Capture the cell that displays the provided text and extract its [X, Y] central coordinate. 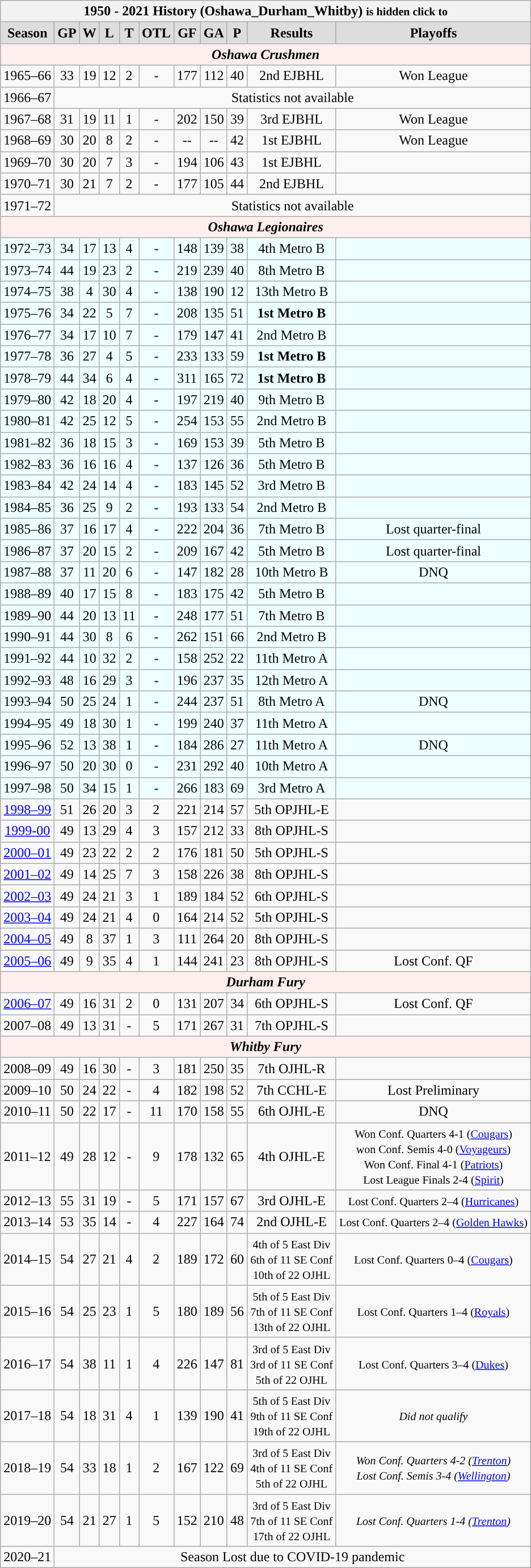
2006–07 [27, 1004]
2009–10 [27, 1090]
131 [187, 1004]
2000–01 [27, 853]
5th OPJHL-E [292, 810]
286 [213, 745]
1976–77 [27, 335]
Playoffs [433, 33]
9th Metro B [292, 400]
3rd Metro B [292, 486]
7th CCHL-E [292, 1090]
13th Metro B [292, 292]
GF [187, 33]
1989–90 [27, 615]
2nd OJHL-E [292, 1222]
1984–85 [27, 507]
172 [213, 1259]
252 [213, 659]
150 [213, 119]
2015–16 [27, 1311]
240 [213, 723]
2012–13 [27, 1201]
1971–72 [27, 205]
1987–88 [27, 572]
176 [187, 853]
Oshawa Crushmen [265, 54]
4th of 5 East Div6th of 11 SE Conf10th of 22 OJHL [292, 1259]
2008–09 [27, 1069]
239 [213, 270]
81 [237, 1363]
3rd Metro A [292, 788]
1979–80 [27, 400]
132 [213, 1156]
2014–15 [27, 1259]
2001–02 [27, 874]
241 [213, 961]
1968–69 [27, 141]
222 [187, 529]
208 [187, 313]
1975–76 [27, 313]
179 [187, 335]
248 [187, 615]
244 [187, 702]
Lost Conf. Quarters 2–4 (Hurricanes) [433, 1201]
4th OJHL-E [292, 1156]
250 [213, 1069]
1967–68 [27, 119]
122 [213, 1468]
209 [187, 550]
Lost Conf. Quarters 0–4 (Cougars) [433, 1259]
264 [213, 939]
5th of 5 East Div7th of 11 SE Conf13th of 22 OJHL [292, 1311]
1977–78 [27, 357]
231 [187, 766]
198 [213, 1090]
2016–17 [27, 1363]
Won Conf. Quarters 4-2 (Trenton)Lost Conf. Semis 3-4 (Wellington) [433, 1468]
Did not qualify [433, 1416]
5th of 5 East Div9th of 11 SE Conf19th of 22 OJHL [292, 1416]
12th Metro A [292, 680]
L [109, 33]
1999-00 [27, 831]
151 [213, 637]
221 [187, 810]
74 [237, 1222]
2005–06 [27, 961]
1982–83 [27, 464]
8th Metro A [292, 702]
Lost Conf. Quarters 1–4 (Royals) [433, 1311]
194 [187, 162]
Lost Conf. Quarters 3–4 (Dukes) [433, 1363]
1992–93 [27, 680]
1997–98 [27, 788]
2011–12 [27, 1156]
65 [237, 1156]
137 [187, 464]
262 [187, 637]
106 [213, 162]
3rd of 5 East Div7th of 11 SE Conf17th of 22 OJHL [292, 1520]
1998–99 [27, 810]
1978–79 [27, 378]
170 [187, 1112]
67 [237, 1201]
105 [213, 184]
1993–94 [27, 702]
1991–92 [27, 659]
227 [187, 1222]
72 [237, 378]
2019–20 [27, 1520]
199 [187, 723]
GA [213, 33]
Lost Conf. Quarters 1-4 (Trenton) [433, 1520]
152 [187, 1520]
3rd of 5 East Div3rd of 11 SE Conf5th of 22 OJHL [292, 1363]
112 [213, 76]
Season Lost due to COVID-19 pandemic [293, 1557]
57 [237, 810]
Season [27, 33]
165 [213, 378]
7th OJHL-R [292, 1069]
254 [187, 421]
180 [187, 1311]
32 [109, 659]
Whitby Fury [265, 1047]
Oshawa Legionaires [265, 227]
1995–96 [27, 745]
292 [213, 766]
175 [213, 594]
2007–08 [27, 1025]
1981–82 [27, 443]
2002–03 [27, 896]
202 [187, 119]
7th OPJHL-S [292, 1025]
178 [187, 1156]
233 [187, 357]
193 [187, 507]
1983–84 [27, 486]
1986–87 [27, 550]
Lost Conf. Quarters 2–4 (Golden Hawks) [433, 1222]
26 [90, 810]
212 [213, 831]
1996–97 [27, 766]
1990–91 [27, 637]
OTL [156, 33]
10th Metro A [292, 766]
1969–70 [27, 162]
197 [187, 400]
3rd EJBHL [292, 119]
1985–86 [27, 529]
207 [213, 1004]
1965–66 [27, 76]
53 [67, 1222]
1994–95 [27, 723]
1974–75 [27, 292]
1950 - 2021 History (Oshawa_Durham_Whitby) is hidden click to [265, 11]
56 [237, 1311]
10th Metro B [292, 572]
2017–18 [27, 1416]
111 [187, 939]
1988–89 [27, 594]
1970–71 [27, 184]
1966–67 [27, 98]
204 [213, 529]
Results [292, 33]
GP [67, 33]
2013–14 [27, 1222]
1973–74 [27, 270]
138 [187, 292]
4th Metro B [292, 248]
6th OJHL-E [292, 1112]
2004–05 [27, 939]
311 [187, 378]
8th Metro B [292, 270]
Won Conf. Quarters 4-1 (Cougars)won Conf. Semis 4-0 (Voyageurs)Won Conf. Final 4-1 (Patriots)Lost League Finals 2-4 (Spirit) [433, 1156]
60 [237, 1259]
145 [213, 486]
59 [237, 357]
T [129, 33]
3rd OJHL-E [292, 1201]
148 [187, 248]
Durham Fury [265, 982]
1972–73 [27, 248]
266 [187, 788]
1980–81 [27, 421]
3rd of 5 East Div4th of 11 SE Conf5th of 22 OJHL [292, 1468]
66 [237, 637]
W [90, 33]
196 [187, 680]
126 [213, 464]
169 [187, 443]
2018–19 [27, 1468]
135 [213, 313]
Lost Preliminary [433, 1090]
144 [187, 961]
267 [213, 1025]
210 [213, 1520]
43 [237, 162]
2020–21 [27, 1557]
2003–04 [27, 917]
2010–11 [27, 1112]
P [237, 33]
